For the text-containing cell, return its midpoint in [x, y] coordinate format. 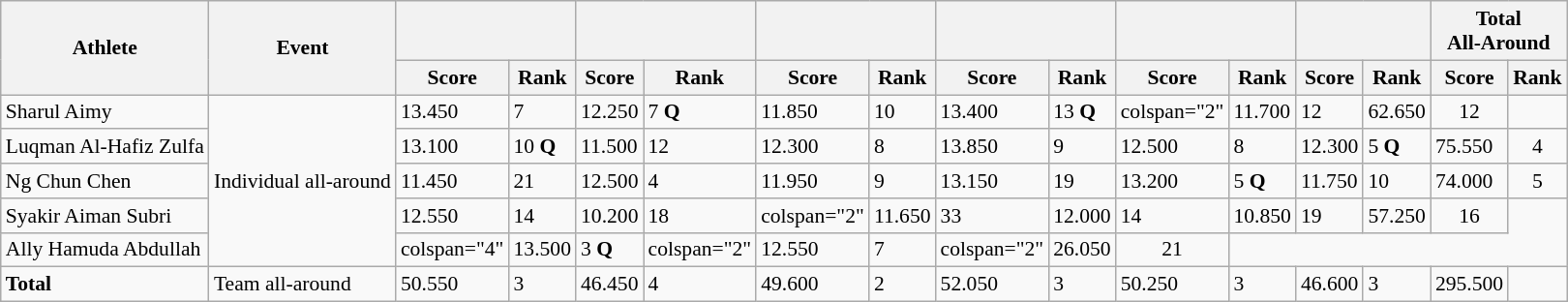
11.850 [813, 112]
10.850 [1262, 216]
Luqman Al-Hafiz Zulfa [105, 147]
13.200 [1173, 181]
13.150 [993, 181]
50.250 [1173, 285]
13.500 [542, 250]
Athlete [105, 48]
16 [1469, 216]
13.850 [993, 147]
Team all-around [302, 285]
33 [993, 216]
295.500 [1469, 285]
10.200 [610, 216]
7 Q [699, 112]
13.450 [453, 112]
13 Q [1082, 112]
3 Q [610, 250]
12.250 [610, 112]
46.600 [1330, 285]
46.450 [610, 285]
49.600 [813, 285]
13.100 [453, 147]
13.400 [993, 112]
Individual all-around [302, 181]
colspan="4" [453, 250]
2 [902, 285]
Ally Hamuda Abdullah [105, 250]
57.250 [1396, 216]
11.450 [453, 181]
Ng Chun Chen [105, 181]
18 [699, 216]
11.750 [1330, 181]
75.550 [1469, 147]
12.000 [1082, 216]
10 Q [542, 147]
50.550 [453, 285]
11.650 [902, 216]
74.000 [1469, 181]
62.650 [1396, 112]
5 [1537, 181]
TotalAll-Around [1498, 31]
52.050 [993, 285]
Syakir Aiman Subri [105, 216]
11.500 [610, 147]
26.050 [1082, 250]
Total [105, 285]
11.700 [1262, 112]
Sharul Aimy [105, 112]
11.950 [813, 181]
Event [302, 48]
